Return the [x, y] coordinate for the center point of the cell that contains the specified text.  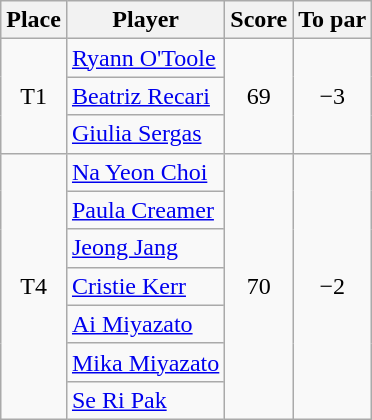
Paula Creamer [145, 210]
Ryann O'Toole [145, 58]
To par [332, 20]
Player [145, 20]
Score [259, 20]
70 [259, 286]
Na Yeon Choi [145, 172]
Jeong Jang [145, 248]
Giulia Sergas [145, 134]
T1 [34, 96]
−2 [332, 286]
Place [34, 20]
Mika Miyazato [145, 362]
Beatriz Recari [145, 96]
T4 [34, 286]
Cristie Kerr [145, 286]
Se Ri Pak [145, 400]
69 [259, 96]
−3 [332, 96]
Ai Miyazato [145, 324]
